Provide the [x, y] coordinate of the cell's center where the given text is located.  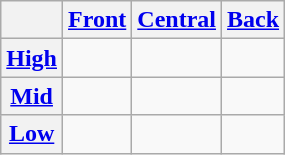
High [32, 58]
Mid [32, 96]
Back [254, 20]
Central [177, 20]
Low [32, 134]
Front [98, 20]
